For the text-containing cell, return its midpoint in (x, y) coordinate format. 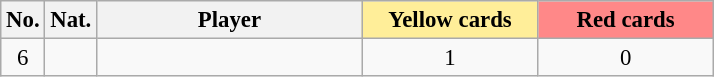
1 (450, 58)
Player (230, 20)
No. (23, 20)
6 (23, 58)
Yellow cards (450, 20)
0 (626, 58)
Nat. (71, 20)
Red cards (626, 20)
